Scan for the cell matching the given text and deliver its [X, Y] coordinate at center. 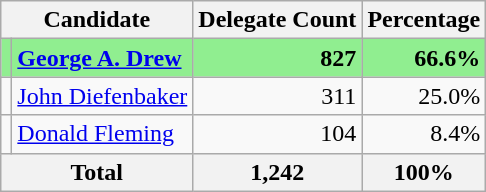
8.4% [424, 134]
66.6% [424, 58]
Total [97, 172]
1,242 [278, 172]
John Diefenbaker [102, 96]
George A. Drew [102, 58]
100% [424, 172]
104 [278, 134]
Candidate [97, 20]
25.0% [424, 96]
Delegate Count [278, 20]
311 [278, 96]
827 [278, 58]
Donald Fleming [102, 134]
Percentage [424, 20]
